Scan for the cell matching the given text and deliver its (x, y) coordinate at center. 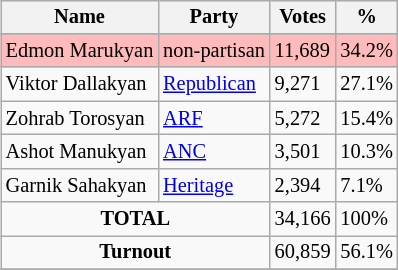
34.2% (367, 51)
11,689 (303, 51)
ANC (214, 152)
non-partisan (214, 51)
Votes (303, 17)
Turnout (136, 253)
Viktor Dallakyan (80, 84)
3,501 (303, 152)
34,166 (303, 219)
Name (80, 17)
Edmon Marukyan (80, 51)
27.1% (367, 84)
Garnik Sahakyan (80, 185)
56.1% (367, 253)
9,271 (303, 84)
5,272 (303, 118)
100% (367, 219)
TOTAL (136, 219)
7.1% (367, 185)
Republican (214, 84)
% (367, 17)
ARF (214, 118)
15.4% (367, 118)
Heritage (214, 185)
10.3% (367, 152)
60,859 (303, 253)
Ashot Manukyan (80, 152)
Zohrab Torosyan (80, 118)
Party (214, 17)
2,394 (303, 185)
